Scan for the cell matching the given text and deliver its (x, y) coordinate at center. 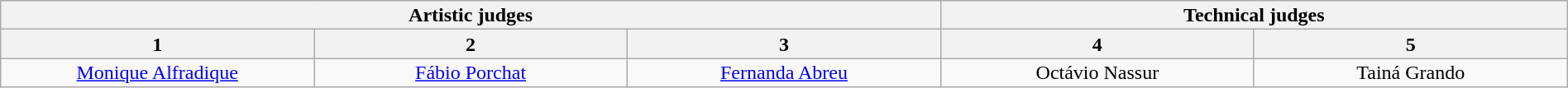
1 (157, 44)
Artistic judges (471, 15)
Tainá Grando (1411, 72)
5 (1411, 44)
Fábio Porchat (471, 72)
Monique Alfradique (157, 72)
Technical judges (1254, 15)
3 (784, 44)
Fernanda Abreu (784, 72)
Octávio Nassur (1097, 72)
2 (471, 44)
4 (1097, 44)
